Locate the cell with the specified text and output its (x, y) center coordinate. 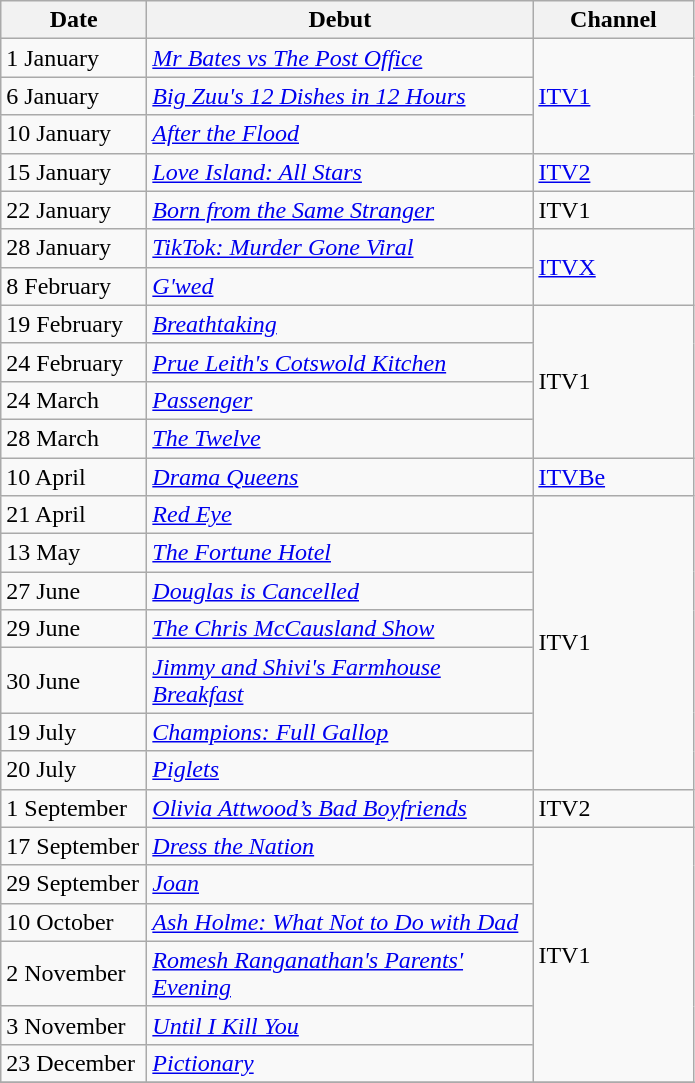
ITVX (614, 267)
The Fortune Hotel (340, 553)
Douglas is Cancelled (340, 591)
Date (74, 20)
Big Zuu's 12 Dishes in 12 Hours (340, 96)
28 March (74, 438)
After the Flood (340, 134)
Prue Leith's Cotswold Kitchen (340, 362)
The Twelve (340, 438)
30 June (74, 680)
Red Eye (340, 515)
The Chris McCausland Show (340, 629)
ITVBe (614, 477)
29 June (74, 629)
2 November (74, 974)
24 March (74, 400)
Champions: Full Gallop (340, 732)
22 January (74, 210)
Channel (614, 20)
24 February (74, 362)
Until I Kill You (340, 1025)
17 September (74, 846)
19 July (74, 732)
23 December (74, 1063)
Debut (340, 20)
1 January (74, 58)
G'wed (340, 286)
6 January (74, 96)
10 April (74, 477)
29 September (74, 884)
19 February (74, 324)
Olivia Attwood’s Bad Boyfriends (340, 808)
Romesh Ranganathan's Parents' Evening (340, 974)
Pictionary (340, 1063)
TikTok: Murder Gone Viral (340, 248)
Joan (340, 884)
Ash Holme: What Not to Do with Dad (340, 922)
27 June (74, 591)
Breathtaking (340, 324)
10 October (74, 922)
Mr Bates vs The Post Office (340, 58)
8 February (74, 286)
15 January (74, 172)
Dress the Nation (340, 846)
20 July (74, 770)
28 January (74, 248)
1 September (74, 808)
Jimmy and Shivi's Farmhouse Breakfast (340, 680)
Drama Queens (340, 477)
Love Island: All Stars (340, 172)
Piglets (340, 770)
Passenger (340, 400)
21 April (74, 515)
13 May (74, 553)
Born from the Same Stranger (340, 210)
3 November (74, 1025)
10 January (74, 134)
